Scan for the cell matching the given text and deliver its [X, Y] coordinate at center. 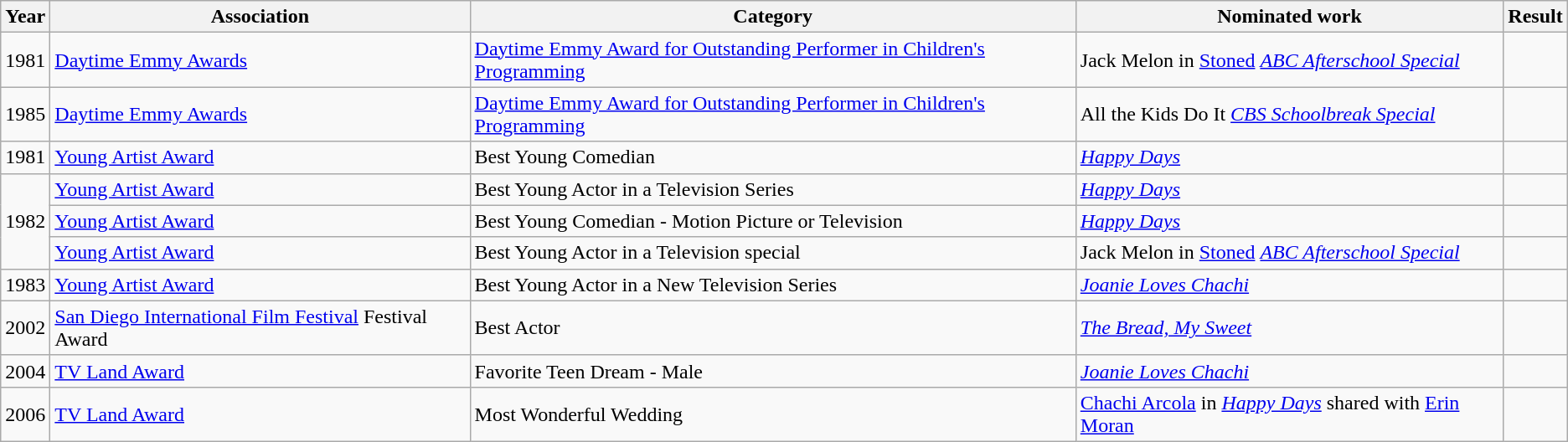
Best Young Comedian [772, 157]
Best Young Actor in a Television Series [772, 189]
2002 [25, 328]
Nominated work [1290, 17]
Best Young Actor in a New Television Series [772, 285]
1983 [25, 285]
Category [772, 17]
2004 [25, 371]
Most Wonderful Wedding [772, 414]
Favorite Teen Dream - Male [772, 371]
1985 [25, 114]
The Bread, My Sweet [1290, 328]
Result [1535, 17]
All the Kids Do It CBS Schoolbreak Special [1290, 114]
Best Young Actor in a Television special [772, 253]
Best Actor [772, 328]
2006 [25, 414]
Chachi Arcola in Happy Days shared with Erin Moran [1290, 414]
1982 [25, 221]
Association [260, 17]
Best Young Comedian - Motion Picture or Television [772, 221]
San Diego International Film Festival Festival Award [260, 328]
Year [25, 17]
